Pinpoint the cell where the given text exists, returning its [x, y] midpoint coordinate. 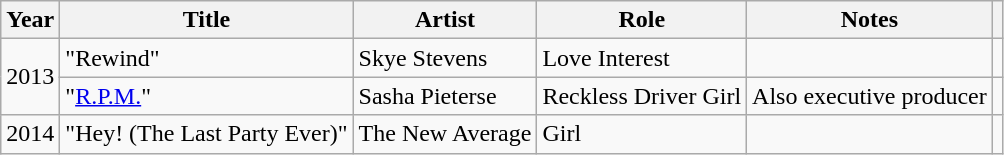
"Hey! (The Last Party Ever)" [206, 134]
Girl [642, 134]
Artist [445, 20]
Year [30, 20]
2013 [30, 77]
Also executive producer [870, 96]
Title [206, 20]
The New Average [445, 134]
Reckless Driver Girl [642, 96]
Notes [870, 20]
Sasha Pieterse [445, 96]
2014 [30, 134]
Love Interest [642, 58]
"R.P.M." [206, 96]
Skye Stevens [445, 58]
Role [642, 20]
"Rewind" [206, 58]
